Search for the cell housing the specified text and yield its (X, Y) center coordinate. 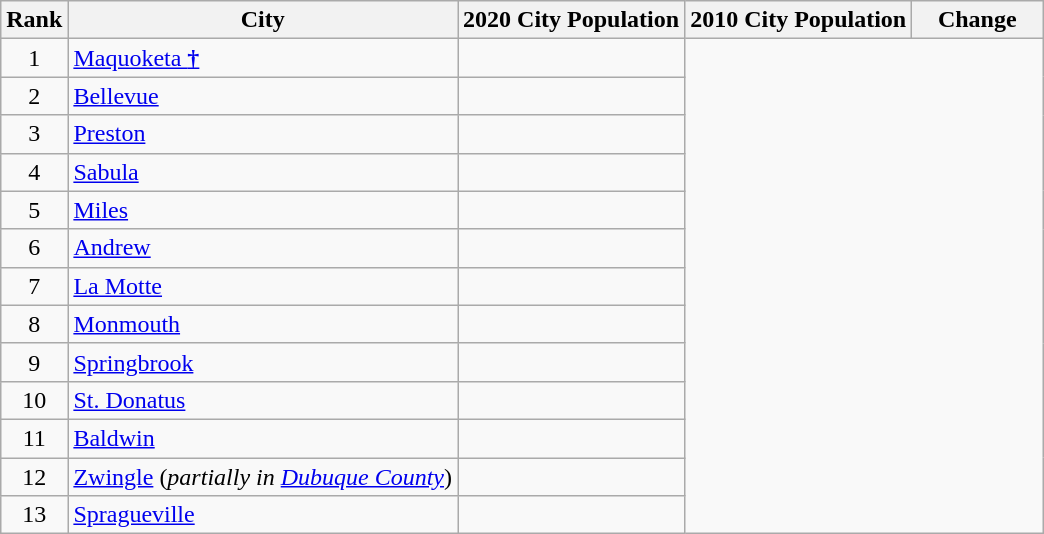
4 (34, 172)
Change (978, 20)
Preston (263, 134)
2020 City Population (572, 20)
Rank (34, 20)
City (263, 20)
Miles (263, 210)
Maquoketa † (263, 58)
10 (34, 400)
Sabula (263, 172)
Andrew (263, 248)
La Motte (263, 286)
12 (34, 477)
Spragueville (263, 515)
6 (34, 248)
Bellevue (263, 96)
St. Donatus (263, 400)
3 (34, 134)
11 (34, 438)
1 (34, 58)
2 (34, 96)
8 (34, 324)
9 (34, 362)
2010 City Population (798, 20)
Monmouth (263, 324)
13 (34, 515)
Baldwin (263, 438)
5 (34, 210)
7 (34, 286)
Zwingle (partially in Dubuque County) (263, 477)
Springbrook (263, 362)
